Return the (x, y) coordinate for the center point of the cell that contains the specified text.  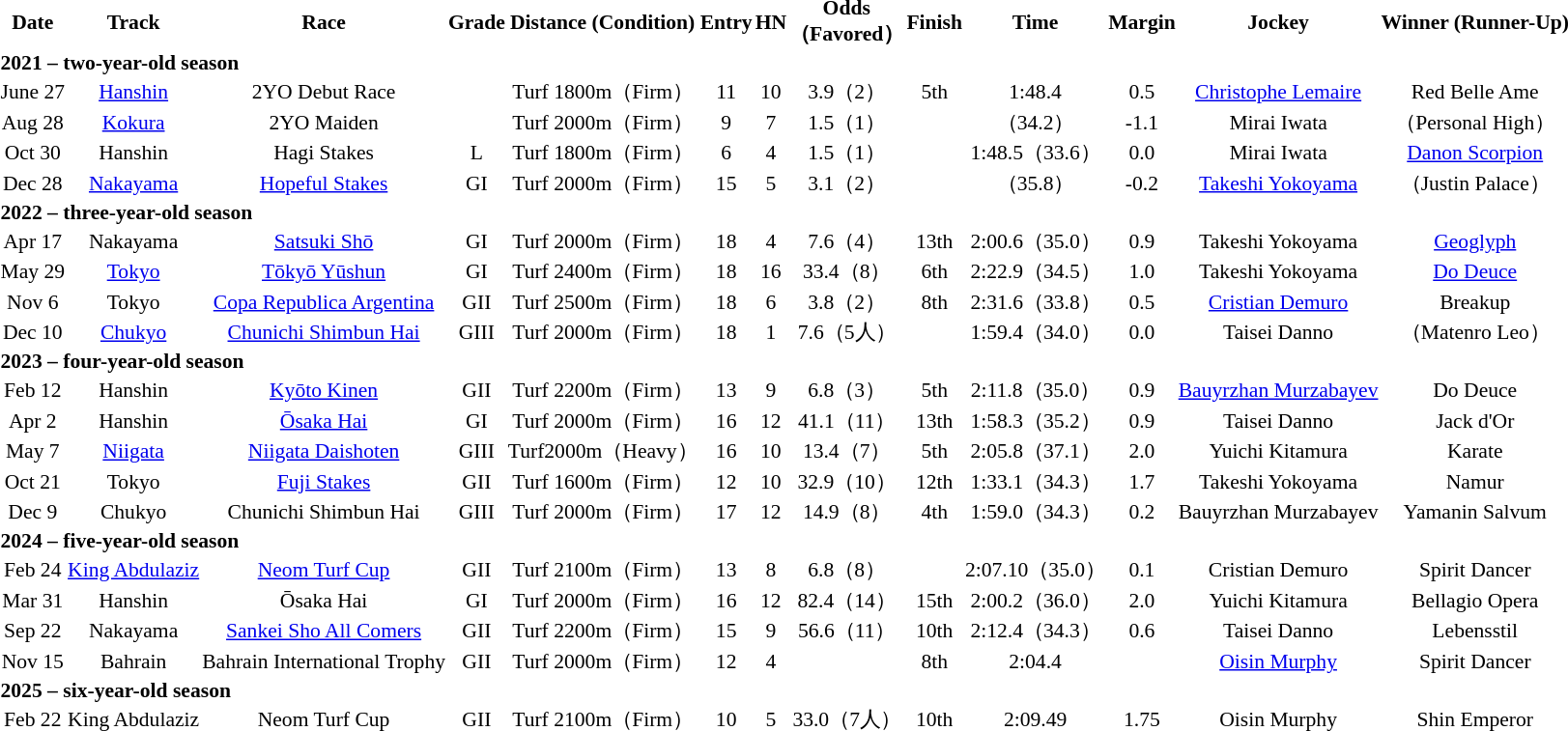
Sankei Sho All Comers (325, 632)
（35.8） (1035, 183)
32.9（10） (846, 482)
0.2 (1142, 512)
1:59.4（34.0） (1035, 332)
3.9（2） (846, 93)
2YO Debut Race (325, 93)
7.6（5人） (846, 332)
2:12.4（34.3） (1035, 632)
Hagi Stakes (325, 153)
17 (727, 512)
Satsuki Shō (325, 241)
14.9（8） (846, 512)
2:05.8（37.1） (1035, 452)
6.8（3） (846, 390)
-0.2 (1142, 183)
5 (771, 183)
2:07.10（35.0） (1035, 570)
Bahrain (133, 661)
1:58.3（35.2） (1035, 421)
2:11.8（35.0） (1035, 390)
1 (771, 332)
0.6 (1142, 632)
2:00.2（36.0） (1035, 601)
（34.2） (1035, 123)
7.6（4） (846, 241)
Niigata (133, 452)
1:59.0（34.3） (1035, 512)
Tōkyō Yūshun (325, 272)
1:48.5（33.6） (1035, 153)
Neom Turf Cup (325, 570)
33.4（8） (846, 272)
12th (935, 482)
2:31.6（33.8） (1035, 302)
41.1（11） (846, 421)
2:04.4 (1035, 661)
Kokura (133, 123)
6th (935, 272)
82.4（14） (846, 601)
Bahrain International Trophy (325, 661)
Turf 1600m（Firm） (603, 482)
Fuji Stakes (325, 482)
0.1 (1142, 570)
2YO Maiden (325, 123)
Turf 2400m（Firm） (603, 272)
1:33.1（34.3） (1035, 482)
15th (935, 601)
6.8（8） (846, 570)
2:22.9（34.5） (1035, 272)
Kyōto Kinen (325, 390)
2:00.6（35.0） (1035, 241)
Christophe Lemaire (1278, 93)
Turf 2100m（Firm） (603, 570)
Copa Republica Argentina (325, 302)
1:48.4 (1035, 93)
13.4（7） (846, 452)
1.0 (1142, 272)
-1.1 (1142, 123)
Hopeful Stakes (325, 183)
Turf 2500m（Firm） (603, 302)
Oisin Murphy (1278, 661)
3.8（2） (846, 302)
Niigata Daishoten (325, 452)
8 (771, 570)
Turf2000m（Heavy） (603, 452)
L (476, 153)
4th (935, 512)
7 (771, 123)
1.7 (1142, 482)
3.1（2） (846, 183)
King Abdulaziz (133, 570)
56.6（11） (846, 632)
10th (935, 632)
11 (727, 93)
